Return the [X, Y] coordinate for the center point of the cell that contains the specified text.  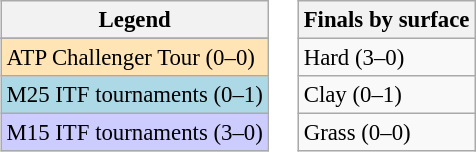
M15 ITF tournaments (3–0) [134, 133]
Clay (0–1) [386, 95]
Hard (3–0) [386, 58]
ATP Challenger Tour (0–0) [134, 58]
Legend [134, 20]
Finals by surface [386, 20]
M25 ITF tournaments (0–1) [134, 95]
Grass (0–0) [386, 133]
